Pinpoint the cell where the given text exists, returning its [X, Y] midpoint coordinate. 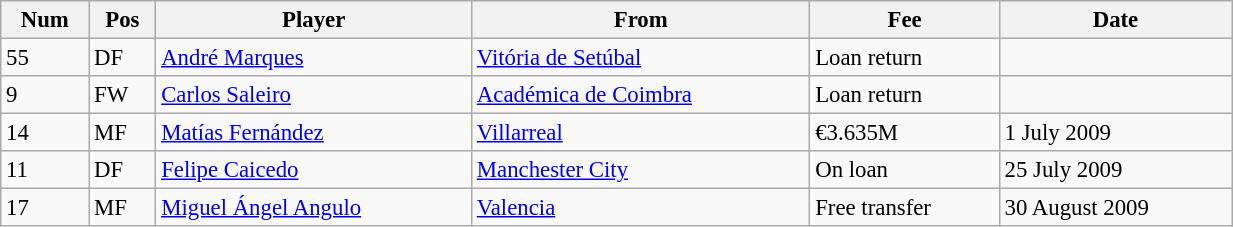
Académica de Coimbra [641, 95]
Free transfer [904, 208]
Pos [122, 20]
Num [45, 20]
55 [45, 58]
Player [314, 20]
Valencia [641, 208]
Manchester City [641, 170]
From [641, 20]
Miguel Ángel Angulo [314, 208]
FW [122, 95]
Fee [904, 20]
30 August 2009 [1115, 208]
Felipe Caicedo [314, 170]
Date [1115, 20]
1 July 2009 [1115, 133]
17 [45, 208]
11 [45, 170]
€3.635M [904, 133]
André Marques [314, 58]
14 [45, 133]
Matías Fernández [314, 133]
Villarreal [641, 133]
9 [45, 95]
Carlos Saleiro [314, 95]
25 July 2009 [1115, 170]
Vitória de Setúbal [641, 58]
On loan [904, 170]
